Identify which cell holds the provided text, then report its [X, Y] central coordinate. 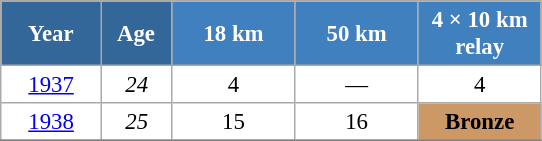
50 km [356, 34]
Bronze [480, 122]
— [356, 85]
16 [356, 122]
1938 [52, 122]
18 km [234, 34]
1937 [52, 85]
25 [136, 122]
4 × 10 km relay [480, 34]
15 [234, 122]
Year [52, 34]
24 [136, 85]
Age [136, 34]
